From the cell containing the given text, extract its center point as [X, Y] coordinate. 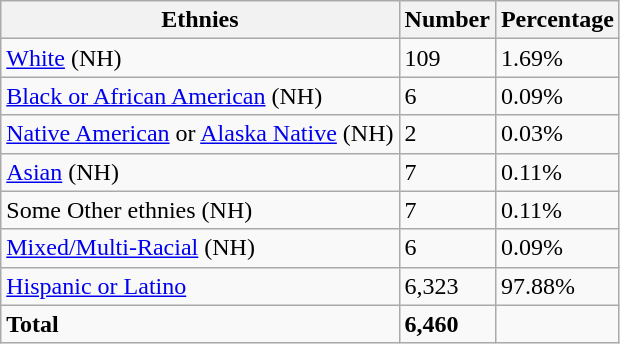
6,323 [447, 286]
1.69% [557, 58]
97.88% [557, 286]
6,460 [447, 324]
109 [447, 58]
Ethnies [200, 20]
Percentage [557, 20]
2 [447, 134]
Native American or Alaska Native (NH) [200, 134]
Asian (NH) [200, 172]
Mixed/Multi-Racial (NH) [200, 248]
White (NH) [200, 58]
Number [447, 20]
Total [200, 324]
Black or African American (NH) [200, 96]
Hispanic or Latino [200, 286]
0.03% [557, 134]
Some Other ethnies (NH) [200, 210]
